Detect which cell encompasses the target text, then output its [X, Y] center coordinate. 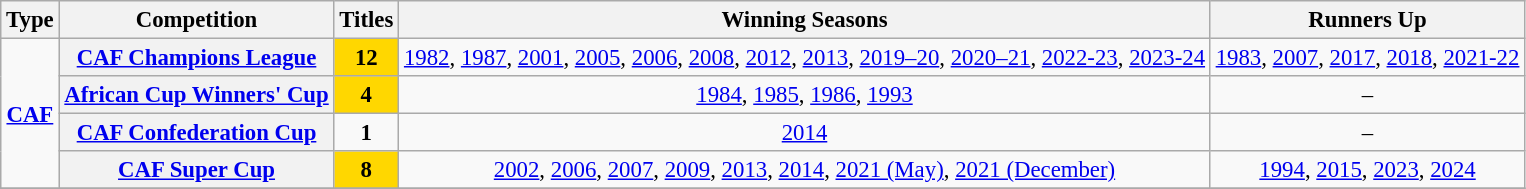
Runners Up [1367, 20]
2002, 2006, 2007, 2009, 2013, 2014, 2021 (May), 2021 (December) [805, 170]
12 [366, 58]
1982, 1987, 2001, 2005, 2006, 2008, 2012, 2013, 2019–20, 2020–21, 2022-23, 2023-24 [805, 58]
Competition [196, 20]
Winning Seasons [805, 20]
Titles [366, 20]
CAF [30, 114]
CAF Confederation Cup [196, 133]
4 [366, 95]
Type [30, 20]
CAF Super Cup [196, 170]
CAF Champions League [196, 58]
8 [366, 170]
2014 [805, 133]
1 [366, 133]
1994, 2015, 2023, 2024 [1367, 170]
African Cup Winners' Cup [196, 95]
1983, 2007, 2017, 2018, 2021-22 [1367, 58]
1984, 1985, 1986, 1993 [805, 95]
